Scan for the cell matching the given text and deliver its (X, Y) coordinate at center. 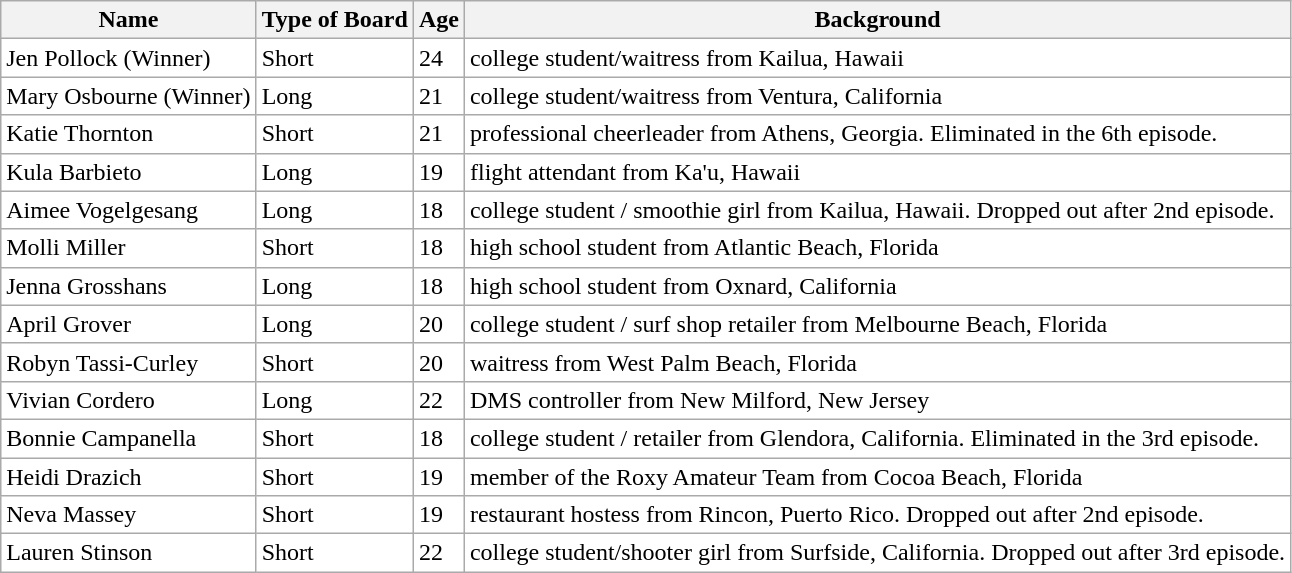
college student / surf shop retailer from Melbourne Beach, Florida (877, 324)
waitress from West Palm Beach, Florida (877, 362)
24 (438, 58)
Neva Massey (128, 515)
Bonnie Campanella (128, 438)
Robyn Tassi-Curley (128, 362)
college student/waitress from Kailua, Hawaii (877, 58)
DMS controller from New Milford, New Jersey (877, 400)
Jen Pollock (Winner) (128, 58)
Type of Board (334, 20)
Kula Barbieto (128, 172)
Background (877, 20)
flight attendant from Ka'u, Hawaii (877, 172)
high school student from Oxnard, California (877, 286)
professional cheerleader from Athens, Georgia. Eliminated in the 6th episode. (877, 134)
Aimee Vogelgesang (128, 210)
restaurant hostess from Rincon, Puerto Rico. Dropped out after 2nd episode. (877, 515)
Name (128, 20)
Age (438, 20)
Katie Thornton (128, 134)
Molli Miller (128, 248)
Vivian Cordero (128, 400)
Lauren Stinson (128, 553)
college student/shooter girl from Surfside, California. Dropped out after 3rd episode. (877, 553)
Mary Osbourne (Winner) (128, 96)
member of the Roxy Amateur Team from Cocoa Beach, Florida (877, 477)
high school student from Atlantic Beach, Florida (877, 248)
college student / retailer from Glendora, California. Eliminated in the 3rd episode. (877, 438)
college student/waitress from Ventura, California (877, 96)
Jenna Grosshans (128, 286)
Heidi Drazich (128, 477)
April Grover (128, 324)
college student / smoothie girl from Kailua, Hawaii. Dropped out after 2nd episode. (877, 210)
